Determine the [X, Y] coordinate at the center of the cell enclosing the given text.  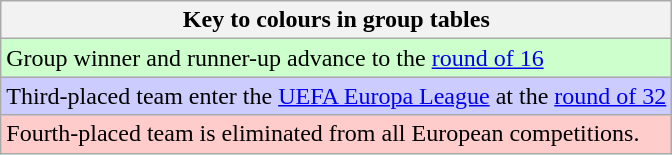
Key to colours in group tables [336, 20]
Group winner and runner-up advance to the round of 16 [336, 58]
Fourth-placed team is eliminated from all European competitions. [336, 134]
Third-placed team enter the UEFA Europa League at the round of 32 [336, 96]
